Identify which cell holds the provided text, then report its (X, Y) central coordinate. 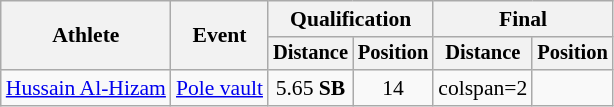
Hussain Al-Hizam (86, 88)
Event (220, 36)
5.65 SB (310, 88)
Qualification (350, 19)
14 (393, 88)
Pole vault (220, 88)
Athlete (86, 36)
Final (522, 19)
colspan=2 (482, 88)
